Search for the cell housing the specified text and yield its [X, Y] center coordinate. 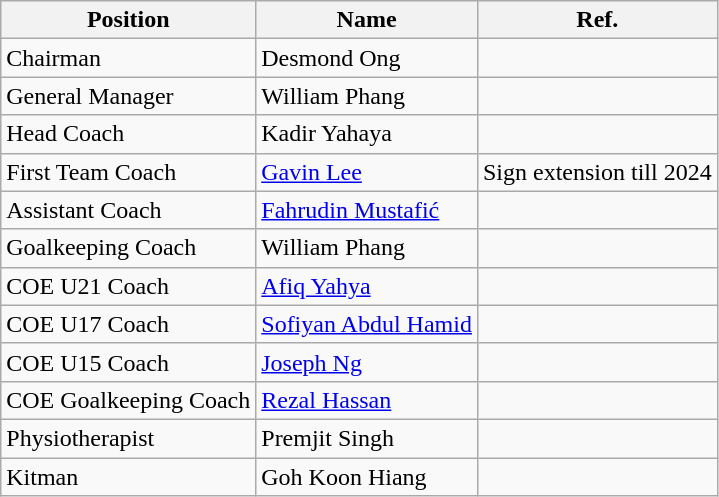
Goh Koon Hiang [367, 477]
Goalkeeping Coach [128, 248]
Fahrudin Mustafić [367, 210]
Joseph Ng [367, 362]
Kadir Yahaya [367, 134]
Sofiyan Abdul Hamid [367, 324]
COE U15 Coach [128, 362]
Physiotherapist [128, 438]
Premjit Singh [367, 438]
Kitman [128, 477]
Position [128, 20]
Ref. [597, 20]
Assistant Coach [128, 210]
Chairman [128, 58]
COE Goalkeeping Coach [128, 400]
Desmond Ong [367, 58]
COE U17 Coach [128, 324]
Rezal Hassan [367, 400]
Afiq Yahya [367, 286]
Sign extension till 2024 [597, 172]
Head Coach [128, 134]
Name [367, 20]
COE U21 Coach [128, 286]
First Team Coach [128, 172]
General Manager [128, 96]
Gavin Lee [367, 172]
